Locate the cell with the specified text and output its [x, y] center coordinate. 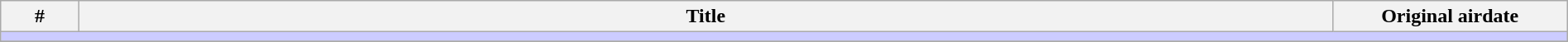
# [40, 16]
Original airdate [1450, 16]
Title [705, 16]
